Detect which cell encompasses the target text, then output its (x, y) center coordinate. 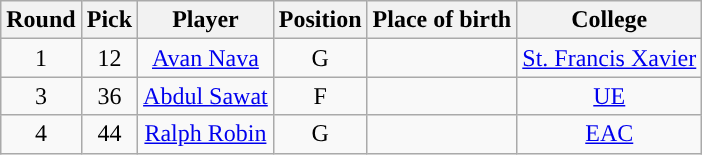
Place of birth (442, 20)
Player (206, 20)
F (320, 96)
College (610, 20)
3 (41, 96)
Avan Nava (206, 58)
Round (41, 20)
1 (41, 58)
UE (610, 96)
Pick (109, 20)
St. Francis Xavier (610, 58)
4 (41, 134)
Abdul Sawat (206, 96)
12 (109, 58)
36 (109, 96)
Position (320, 20)
EAC (610, 134)
44 (109, 134)
Ralph Robin (206, 134)
